Detect which cell encompasses the target text, then output its [X, Y] center coordinate. 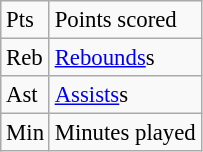
Ast [26, 95]
Pts [26, 20]
Points scored [125, 20]
Assistss [125, 95]
Min [26, 133]
Reboundss [125, 58]
Minutes played [125, 133]
Reb [26, 58]
